Determine the [X, Y] coordinate at the center of the cell enclosing the given text.  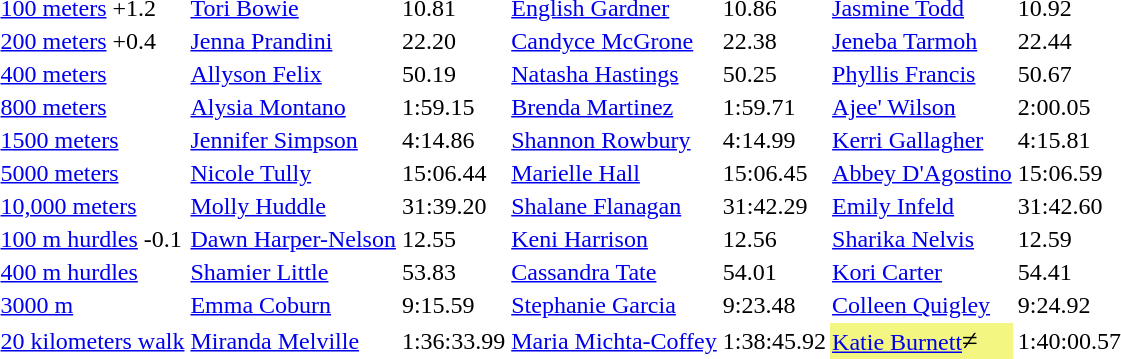
Molly Huddle [293, 206]
31:42.29 [774, 206]
54.01 [774, 272]
22.38 [774, 41]
Keni Harrison [614, 239]
Phyllis Francis [922, 74]
1:59.15 [453, 107]
1:36:33.99 [453, 341]
Colleen Quigley [922, 305]
Kori Carter [922, 272]
Jennifer Simpson [293, 140]
50.25 [774, 74]
22.20 [453, 41]
Cassandra Tate [614, 272]
Emily Infeld [922, 206]
9:23.48 [774, 305]
Candyce McGrone [614, 41]
31:39.20 [453, 206]
Miranda Melville [293, 341]
Alysia Montano [293, 107]
Maria Michta-Coffey [614, 341]
4:14.86 [453, 140]
Allyson Felix [293, 74]
Emma Coburn [293, 305]
15:06.44 [453, 173]
Abbey D'Agostino [922, 173]
9:15.59 [453, 305]
12.56 [774, 239]
12.55 [453, 239]
Marielle Hall [614, 173]
50.19 [453, 74]
Shamier Little [293, 272]
Dawn Harper-Nelson [293, 239]
Shalane Flanagan [614, 206]
Katie Burnett≠ [922, 341]
4:14.99 [774, 140]
Shannon Rowbury [614, 140]
1:38:45.92 [774, 341]
15:06.45 [774, 173]
Natasha Hastings [614, 74]
1:59.71 [774, 107]
Stephanie Garcia [614, 305]
Sharika Nelvis [922, 239]
Jenna Prandini [293, 41]
Jeneba Tarmoh [922, 41]
Kerri Gallagher [922, 140]
53.83 [453, 272]
Nicole Tully [293, 173]
Ajee' Wilson [922, 107]
Brenda Martinez [614, 107]
